Find where the given text appears and provide that cell's center as (X, Y) coordinate. 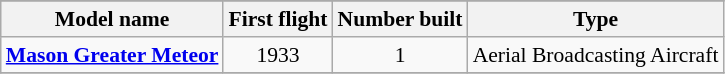
Type (596, 19)
Aerial Broadcasting Aircraft (596, 55)
First flight (278, 19)
Mason Greater Meteor (112, 55)
1933 (278, 55)
Number built (400, 19)
1 (400, 55)
Model name (112, 19)
